Search for the cell housing the specified text and yield its (X, Y) center coordinate. 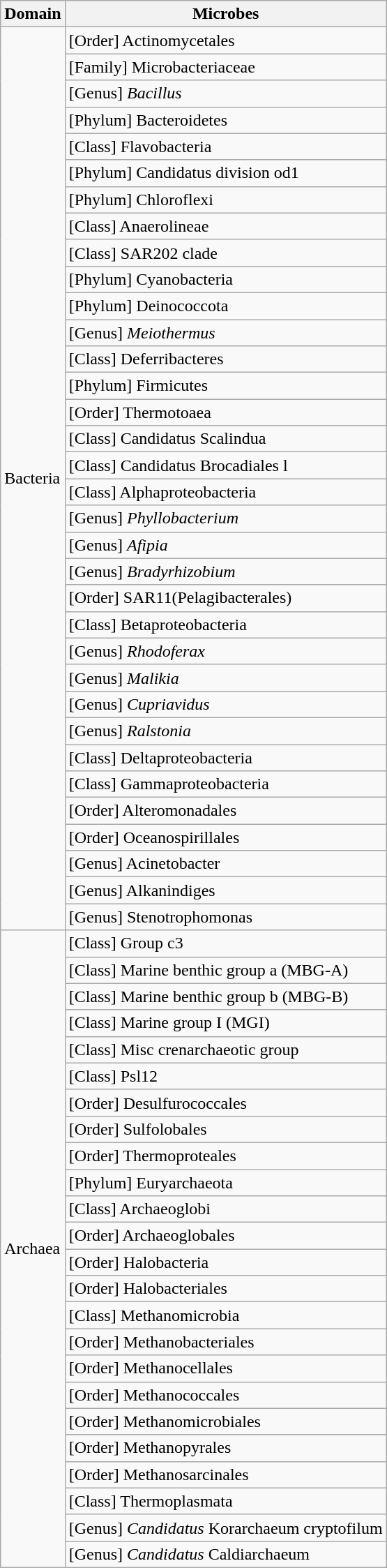
[Genus] Cupriavidus (226, 704)
[Class] Betaproteobacteria (226, 625)
[Genus] Meiothermus (226, 333)
[Class] Deferribacteres (226, 359)
[Genus] Alkanindiges (226, 890)
[Class] Alphaproteobacteria (226, 492)
[Order] Sulfolobales (226, 1129)
[Class] Marine group I (MGI) (226, 1023)
[Phylum] Candidatus division od1 (226, 173)
[Phylum] Bacteroidetes (226, 120)
Microbes (226, 14)
[Order] Methanomicrobiales (226, 1421)
[Class] Candidatus Scalindua (226, 439)
[Phylum] Deinococcota (226, 306)
[Genus] Rhodoferax (226, 651)
[Genus] Acinetobacter (226, 864)
[Order] Methanococcales (226, 1395)
[Genus] Phyllobacterium (226, 518)
[Class] Candidatus Brocadiales l (226, 465)
[Family] Microbacteriaceae (226, 67)
[Order] Actinomycetales (226, 40)
[Order] Oceanospirillales (226, 837)
[Order] Methanobacteriales (226, 1342)
[Phylum] Chloroflexi (226, 200)
[Class] Psl12 (226, 1076)
[Class] SAR202 clade (226, 253)
[Order] Desulfurococcales (226, 1103)
[Order] Methanocellales (226, 1368)
[Order] Thermoproteales (226, 1156)
[Class] Deltaproteobacteria (226, 757)
[Genus] Bradyrhizobium (226, 572)
[Genus] Afipia (226, 545)
[Order] Archaeoglobales (226, 1236)
[Phylum] Firmicutes (226, 386)
[Genus] Candidatus Korarchaeum cryptofilum (226, 1528)
[Genus] Malikia (226, 678)
[Class] Gammaproteobacteria (226, 784)
[Phylum] Euryarchaeota (226, 1183)
Domain (33, 14)
[Order] Halobacteriales (226, 1289)
[Class] Thermoplasmata (226, 1501)
[Class] Marine benthic group a (MBG-A) (226, 970)
[Order] Methanopyrales (226, 1448)
[Order] Methanosarcinales (226, 1474)
Archaea (33, 1249)
[Order] Thermotoaea (226, 412)
[Phylum] Cyanobacteria (226, 279)
[Class] Flavobacteria (226, 147)
[Order] Alteromonadales (226, 811)
[Genus] Ralstonia (226, 731)
Bacteria (33, 479)
[Order] Halobacteria (226, 1262)
[Class] Methanomicrobia (226, 1315)
[Class] Marine benthic group b (MBG-B) (226, 996)
[Order] SAR11(Pelagibacterales) (226, 598)
[Class] Anaerolineae (226, 226)
[Genus] Stenotrophomonas (226, 917)
[Genus] Bacillus (226, 94)
[Genus] Candidatus Caldiarchaeum (226, 1554)
[Class] Archaeoglobi (226, 1209)
[Class] Group c3 (226, 943)
[Class] Misc crenarchaeotic group (226, 1050)
